Locate the cell with the specified text and output its (X, Y) center coordinate. 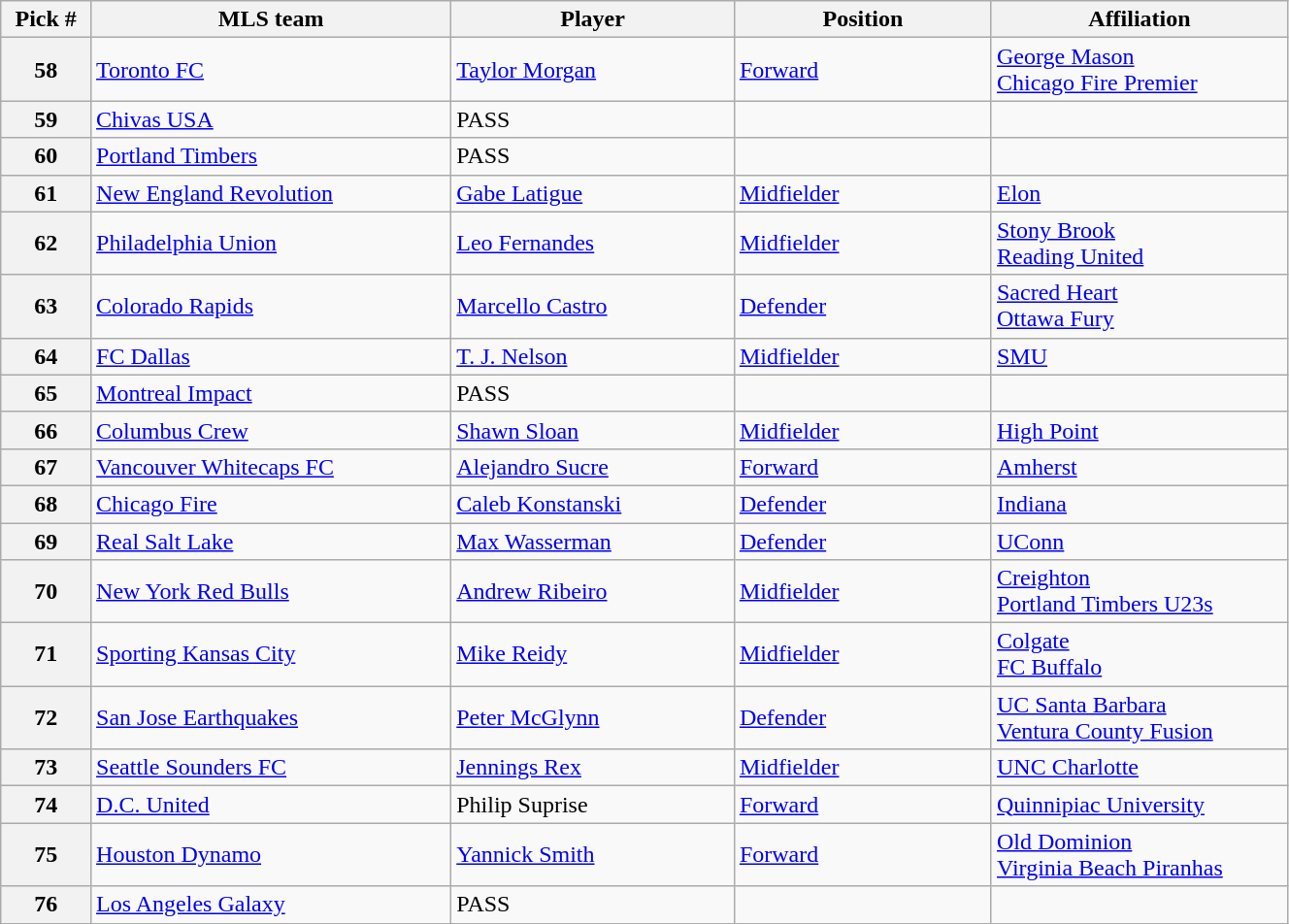
69 (47, 541)
67 (47, 467)
Player (593, 19)
Old DominionVirginia Beach Piranhas (1140, 854)
CreightonPortland Timbers U23s (1140, 592)
Los Angeles Galaxy (272, 905)
ColgateFC Buffalo (1140, 654)
Mike Reidy (593, 654)
Indiana (1140, 504)
George MasonChicago Fire Premier (1140, 70)
Chicago Fire (272, 504)
Sacred HeartOttawa Fury (1140, 307)
Position (862, 19)
Pick # (47, 19)
58 (47, 70)
San Jose Earthquakes (272, 718)
Philadelphia Union (272, 243)
65 (47, 393)
62 (47, 243)
Gabe Latigue (593, 193)
63 (47, 307)
Affiliation (1140, 19)
Colorado Rapids (272, 307)
Seattle Sounders FC (272, 768)
68 (47, 504)
60 (47, 156)
Toronto FC (272, 70)
MLS team (272, 19)
Taylor Morgan (593, 70)
Jennings Rex (593, 768)
Marcello Castro (593, 307)
73 (47, 768)
Portland Timbers (272, 156)
Real Salt Lake (272, 541)
Montreal Impact (272, 393)
Caleb Konstanski (593, 504)
Andrew Ribeiro (593, 592)
UNC Charlotte (1140, 768)
Quinnipiac University (1140, 805)
Peter McGlynn (593, 718)
59 (47, 119)
Amherst (1140, 467)
Philip Suprise (593, 805)
High Point (1140, 430)
Vancouver Whitecaps FC (272, 467)
SMU (1140, 356)
New York Red Bulls (272, 592)
76 (47, 905)
75 (47, 854)
Chivas USA (272, 119)
Shawn Sloan (593, 430)
Leo Fernandes (593, 243)
Stony BrookReading United (1140, 243)
Houston Dynamo (272, 854)
74 (47, 805)
New England Revolution (272, 193)
UConn (1140, 541)
Columbus Crew (272, 430)
61 (47, 193)
FC Dallas (272, 356)
Sporting Kansas City (272, 654)
D.C. United (272, 805)
64 (47, 356)
72 (47, 718)
Max Wasserman (593, 541)
Elon (1140, 193)
Alejandro Sucre (593, 467)
Yannick Smith (593, 854)
UC Santa BarbaraVentura County Fusion (1140, 718)
T. J. Nelson (593, 356)
70 (47, 592)
66 (47, 430)
71 (47, 654)
